Determine the (X, Y) coordinate at the center of the cell enclosing the given text.  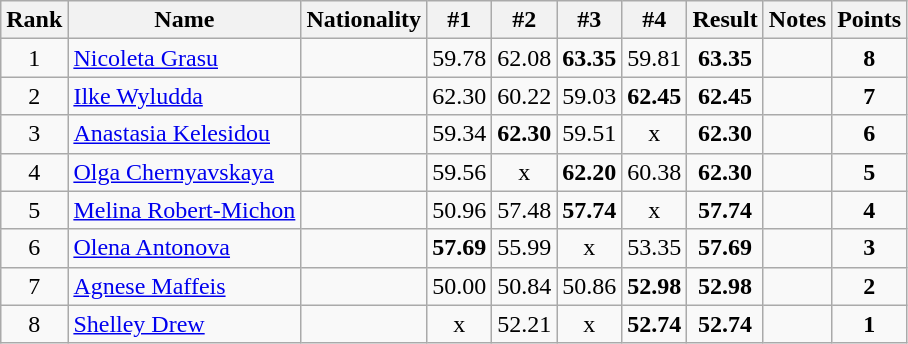
Anastasia Kelesidou (184, 134)
50.96 (460, 210)
Olga Chernyavskaya (184, 172)
55.99 (524, 248)
50.86 (590, 286)
59.78 (460, 58)
50.84 (524, 286)
62.08 (524, 58)
#2 (524, 20)
59.03 (590, 96)
Shelley Drew (184, 324)
#3 (590, 20)
Name (184, 20)
59.56 (460, 172)
Melina Robert-Michon (184, 210)
59.34 (460, 134)
50.00 (460, 286)
Agnese Maffeis (184, 286)
57.48 (524, 210)
Notes (797, 20)
Points (870, 20)
59.51 (590, 134)
62.20 (590, 172)
Ilke Wyludda (184, 96)
53.35 (654, 248)
#1 (460, 20)
59.81 (654, 58)
#4 (654, 20)
Nicoleta Grasu (184, 58)
Nationality (364, 20)
Result (725, 20)
52.21 (524, 324)
Olena Antonova (184, 248)
Rank (34, 20)
60.22 (524, 96)
60.38 (654, 172)
